Identify which cell holds the provided text, then report its [X, Y] central coordinate. 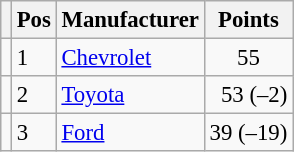
55 [248, 58]
Toyota [130, 95]
Pos [34, 20]
Chevrolet [130, 58]
Ford [130, 133]
53 (–2) [248, 95]
2 [34, 95]
3 [34, 133]
1 [34, 58]
Manufacturer [130, 20]
39 (–19) [248, 133]
Points [248, 20]
